Find where the given text appears and provide that cell's center as (x, y) coordinate. 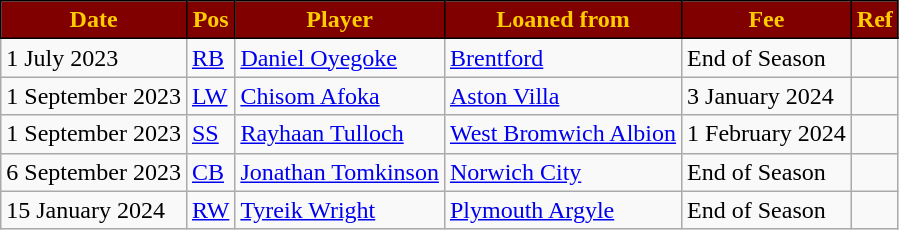
CB (210, 172)
Daniel Oyegoke (340, 58)
Date (94, 20)
6 September 2023 (94, 172)
Chisom Afoka (340, 96)
RW (210, 210)
Tyreik Wright (340, 210)
Jonathan Tomkinson (340, 172)
SS (210, 134)
Player (340, 20)
West Bromwich Albion (562, 134)
Plymouth Argyle (562, 210)
Brentford (562, 58)
Aston Villa (562, 96)
1 July 2023 (94, 58)
Loaned from (562, 20)
RB (210, 58)
Fee (767, 20)
Pos (210, 20)
Norwich City (562, 172)
Rayhaan Tulloch (340, 134)
Ref (874, 20)
LW (210, 96)
3 January 2024 (767, 96)
1 February 2024 (767, 134)
15 January 2024 (94, 210)
